Pinpoint the cell where the given text exists, returning its (x, y) midpoint coordinate. 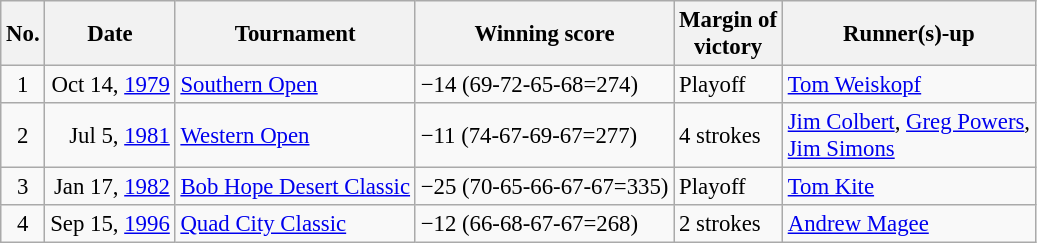
Tom Kite (908, 187)
Andrew Magee (908, 224)
2 strokes (728, 224)
Tom Weiskopf (908, 85)
Quad City Classic (295, 224)
−12 (66-68-67-67=268) (544, 224)
−25 (70-65-66-67-67=335) (544, 187)
Sep 15, 1996 (110, 224)
Southern Open (295, 85)
Margin ofvictory (728, 34)
4 strokes (728, 136)
No. (23, 34)
Winning score (544, 34)
Jul 5, 1981 (110, 136)
Jim Colbert, Greg Powers, Jim Simons (908, 136)
Oct 14, 1979 (110, 85)
Jan 17, 1982 (110, 187)
Runner(s)-up (908, 34)
1 (23, 85)
−11 (74-67-69-67=277) (544, 136)
4 (23, 224)
2 (23, 136)
Tournament (295, 34)
−14 (69-72-65-68=274) (544, 85)
Bob Hope Desert Classic (295, 187)
Western Open (295, 136)
3 (23, 187)
Date (110, 34)
